For the text-containing cell, return its midpoint in (X, Y) coordinate format. 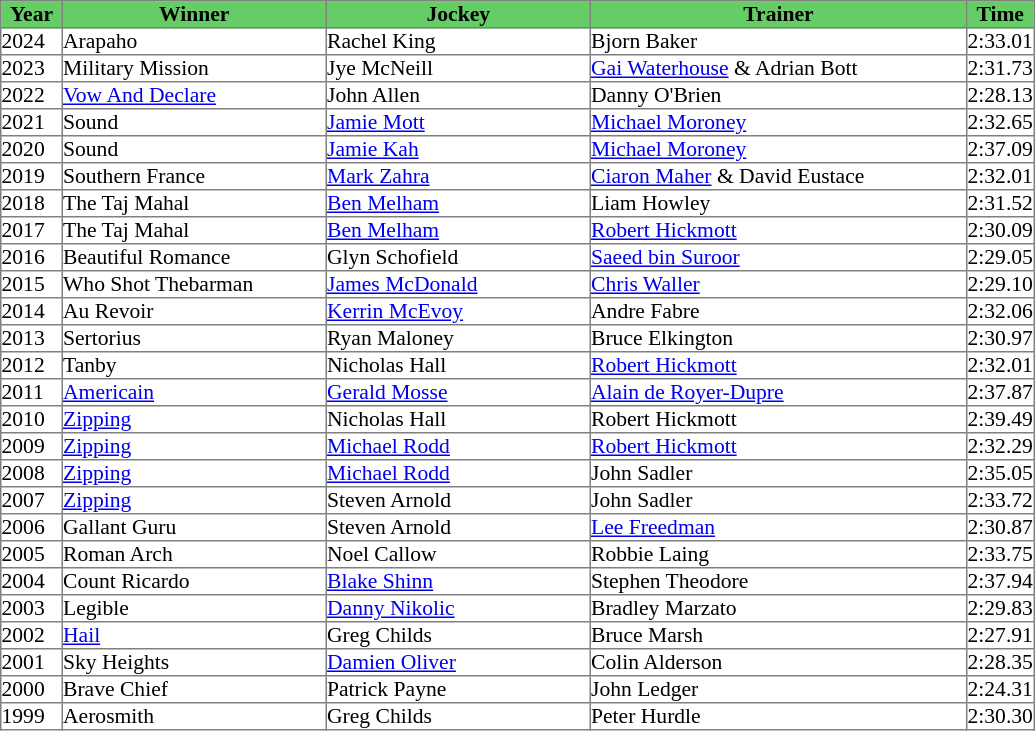
2016 (32, 258)
Bruce Elkington (778, 338)
Patrick Payne (458, 690)
Saeed bin Suroor (778, 258)
Jockey (458, 14)
2007 (32, 500)
Danny O'Brien (778, 96)
John Allen (458, 96)
2019 (32, 176)
2:37.87 (1000, 392)
Bradley Marzato (778, 608)
2:30.09 (1000, 230)
Gai Waterhouse & Adrian Bott (778, 68)
Sertorius (194, 338)
Andre Fabre (778, 312)
Jye McNeill (458, 68)
Rachel King (458, 42)
Bjorn Baker (778, 42)
Who Shot Thebarman (194, 284)
Roman Arch (194, 554)
2:24.31 (1000, 690)
2:37.94 (1000, 582)
Tanby (194, 366)
Robbie Laing (778, 554)
Time (1000, 14)
2:31.73 (1000, 68)
Jamie Kah (458, 150)
Blake Shinn (458, 582)
Gallant Guru (194, 528)
Colin Alderson (778, 662)
2:28.13 (1000, 96)
Mark Zahra (458, 176)
Winner (194, 14)
Legible (194, 608)
2:37.09 (1000, 150)
Chris Waller (778, 284)
Kerrin McEvoy (458, 312)
Count Ricardo (194, 582)
James McDonald (458, 284)
Southern France (194, 176)
Americain (194, 392)
John Ledger (778, 690)
Jamie Mott (458, 122)
Brave Chief (194, 690)
2012 (32, 366)
Au Revoir (194, 312)
2:31.52 (1000, 204)
2:30.87 (1000, 528)
2015 (32, 284)
2:28.35 (1000, 662)
Trainer (778, 14)
2014 (32, 312)
2008 (32, 474)
Liam Howley (778, 204)
2:30.97 (1000, 338)
Noel Callow (458, 554)
Danny Nikolic (458, 608)
2023 (32, 68)
2004 (32, 582)
2011 (32, 392)
2:33.72 (1000, 500)
2:30.30 (1000, 716)
Year (32, 14)
2017 (32, 230)
2:35.05 (1000, 474)
Peter Hurdle (778, 716)
Gerald Mosse (458, 392)
2:29.10 (1000, 284)
2001 (32, 662)
2006 (32, 528)
2003 (32, 608)
Glyn Schofield (458, 258)
Alain de Royer-Dupre (778, 392)
Beautiful Romance (194, 258)
Ryan Maloney (458, 338)
Lee Freedman (778, 528)
2:33.75 (1000, 554)
Vow And Declare (194, 96)
Hail (194, 636)
2:32.06 (1000, 312)
Arapaho (194, 42)
Bruce Marsh (778, 636)
2009 (32, 446)
2:27.91 (1000, 636)
Damien Oliver (458, 662)
2020 (32, 150)
2021 (32, 122)
2:39.49 (1000, 420)
Stephen Theodore (778, 582)
1999 (32, 716)
2013 (32, 338)
2018 (32, 204)
2024 (32, 42)
2010 (32, 420)
2:29.05 (1000, 258)
Sky Heights (194, 662)
2:32.65 (1000, 122)
2000 (32, 690)
2:33.01 (1000, 42)
Ciaron Maher & David Eustace (778, 176)
Aerosmith (194, 716)
2002 (32, 636)
2005 (32, 554)
Military Mission (194, 68)
2022 (32, 96)
2:32.29 (1000, 446)
2:29.83 (1000, 608)
